Detect which cell encompasses the target text, then output its (x, y) center coordinate. 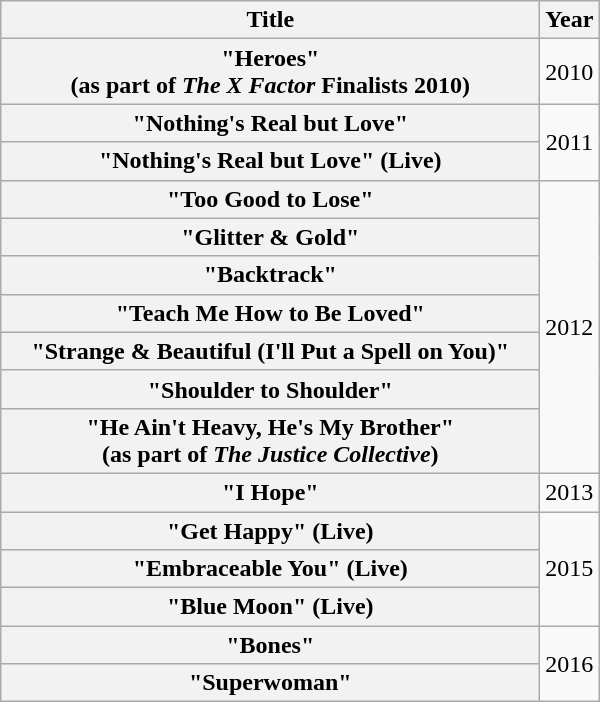
2011 (570, 142)
2015 (570, 569)
"Embraceable You" (Live) (270, 569)
"Nothing's Real but Love" (Live) (270, 161)
"Superwoman" (270, 683)
"Glitter & Gold" (270, 237)
"Shoulder to Shoulder" (270, 389)
"Heroes"(as part of The X Factor Finalists 2010) (270, 72)
2012 (570, 326)
2016 (570, 664)
"Too Good to Lose" (270, 199)
"Blue Moon" (Live) (270, 607)
"Backtrack" (270, 275)
"Get Happy" (Live) (270, 531)
2010 (570, 72)
"He Ain't Heavy, He's My Brother"(as part of The Justice Collective) (270, 440)
"I Hope" (270, 492)
2013 (570, 492)
Year (570, 20)
"Strange & Beautiful (I'll Put a Spell on You)" (270, 351)
Title (270, 20)
"Nothing's Real but Love" (270, 123)
"Bones" (270, 645)
"Teach Me How to Be Loved" (270, 313)
